Find where the given text appears and provide that cell's center as (x, y) coordinate. 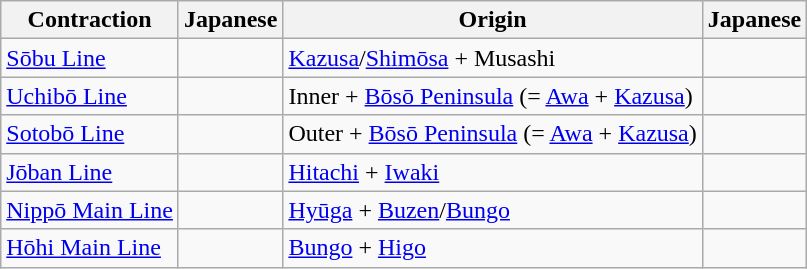
Hitachi + Iwaki (492, 172)
Jōban Line (90, 172)
Origin (492, 20)
Kazusa/Shimōsa + Musashi (492, 58)
Inner + Bōsō Peninsula (= Awa + Kazusa) (492, 96)
Uchibō Line (90, 96)
Hyūga + Buzen/Bungo (492, 210)
Contraction (90, 20)
Sotobō Line (90, 134)
Bungo + Higo (492, 248)
Hōhi Main Line (90, 248)
Sōbu Line (90, 58)
Outer + Bōsō Peninsula (= Awa + Kazusa) (492, 134)
Nippō Main Line (90, 210)
